Return [X, Y] of the center of cell containing provided text 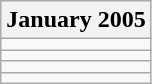
January 2005 [76, 20]
